Capture the cell that displays the provided text and extract its [X, Y] central coordinate. 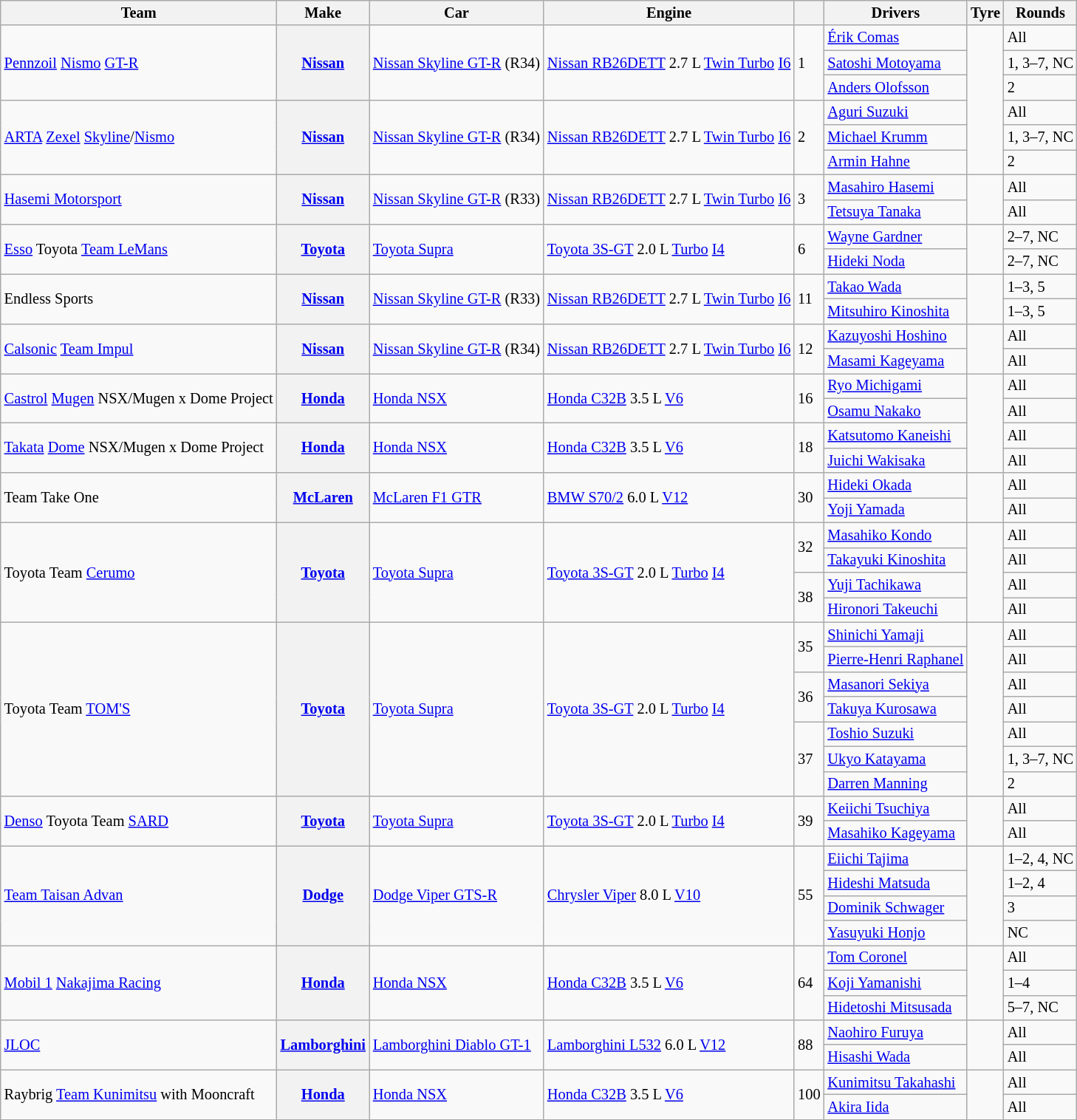
Darren Manning [895, 784]
ARTA Zexel Skyline/Nismo [139, 137]
Toyota Team TOM'S [139, 709]
Team [139, 13]
36 [809, 696]
39 [809, 820]
35 [809, 647]
Tom Coronel [895, 957]
NC [1040, 933]
Denso Toyota Team SARD [139, 820]
Toshio Suzuki [895, 734]
Hideki Noda [895, 262]
12 [809, 349]
JLOC [139, 1045]
Masami Kageyama [895, 361]
Koji Yamanishi [895, 983]
Raybrig Team Kunimitsu with Mooncraft [139, 1095]
Rounds [1040, 13]
30 [809, 498]
Yuji Tachikawa [895, 584]
37 [809, 758]
11 [809, 298]
Masahiko Kageyama [895, 833]
Wayne Gardner [895, 236]
Yasuyuki Honjo [895, 933]
Kazuyoshi Hoshino [895, 336]
Drivers [895, 13]
Takayuki Kinoshita [895, 560]
Satoshi Motoyama [895, 63]
Ryo Michigami [895, 386]
Mitsuhiro Kinoshita [895, 311]
5–7, NC [1040, 1008]
Anders Olofsson [895, 87]
32 [809, 547]
Ukyo Katayama [895, 759]
Aguri Suzuki [895, 112]
Shinichi Yamaji [895, 635]
Hironori Takeuchi [895, 609]
Castrol Mugen NSX/Mugen x Dome Project [139, 397]
Endless Sports [139, 298]
Masahiko Kondo [895, 535]
Esso Toyota Team LeMans [139, 248]
Team Take One [139, 498]
Toyota Team Cerumo [139, 572]
6 [809, 248]
55 [809, 895]
Takao Wada [895, 287]
Armin Hahne [895, 162]
Érik Comas [895, 38]
McLaren [324, 498]
Lamborghini Diablo GT-1 [457, 1045]
Tyre [985, 13]
Chrysler Viper 8.0 L V10 [669, 895]
Lamborghini L532 6.0 L V12 [669, 1045]
Hasemi Motorsport [139, 199]
Keiichi Tsuchiya [895, 808]
64 [809, 983]
Masahiro Hasemi [895, 187]
Lamborghini [324, 1045]
McLaren F1 GTR [457, 498]
Car [457, 13]
Dodge Viper GTS-R [457, 895]
Calsonic Team Impul [139, 349]
Team Taisan Advan [139, 895]
88 [809, 1045]
18 [809, 448]
Takata Dome NSX/Mugen x Dome Project [139, 448]
1–2, 4, NC [1040, 858]
Dominik Schwager [895, 908]
1 [809, 62]
Masanori Sekiya [895, 684]
Akira Iida [895, 1107]
1–2, 4 [1040, 883]
Katsutomo Kaneishi [895, 435]
Pennzoil Nismo GT-R [139, 62]
BMW S70/2 6.0 L V12 [669, 498]
Osamu Nakako [895, 411]
38 [809, 597]
16 [809, 397]
Michael Krumm [895, 137]
Hideshi Matsuda [895, 883]
Tetsuya Tanaka [895, 212]
Juichi Wakisaka [895, 460]
Yoji Yamada [895, 510]
Mobil 1 Nakajima Racing [139, 983]
Engine [669, 13]
Hisashi Wada [895, 1057]
1–4 [1040, 983]
100 [809, 1095]
Hideki Okada [895, 485]
Naohiro Furuya [895, 1032]
Make [324, 13]
Kunimitsu Takahashi [895, 1082]
Eiichi Tajima [895, 858]
Pierre-Henri Raphanel [895, 659]
Takuya Kurosawa [895, 709]
Hidetoshi Mitsusada [895, 1008]
Dodge [324, 895]
